Return (X, Y) of the center of cell containing provided text 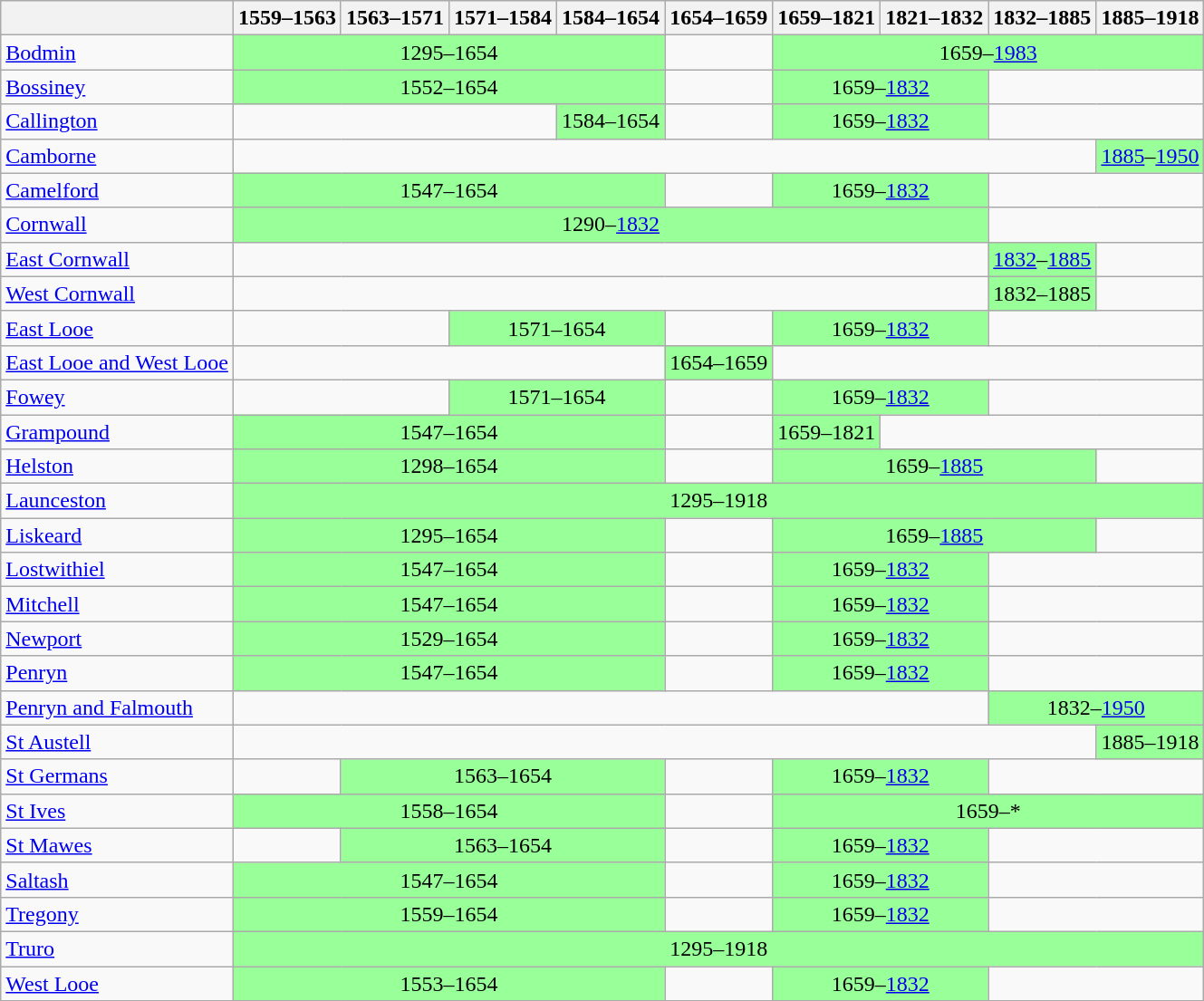
St Ives (118, 811)
Penryn (118, 673)
1571–1584 (502, 18)
Lostwithiel (118, 570)
Saltash (118, 880)
Truro (118, 948)
1659–1983 (988, 53)
1553–1654 (448, 983)
West Looe (118, 983)
Camborne (118, 156)
1558–1654 (448, 811)
Bodmin (118, 53)
St Austell (118, 742)
1559–1563 (286, 18)
1552–1654 (448, 87)
St Mawes (118, 845)
Fowey (118, 397)
Helston (118, 467)
Bossiney (118, 87)
Tregony (118, 914)
1559–1654 (448, 914)
West Cornwall (118, 294)
1659–* (988, 811)
Mitchell (118, 604)
East Cornwall (118, 259)
1885–1950 (1151, 156)
1821–1832 (935, 18)
Cornwall (118, 225)
1298–1654 (448, 467)
East Looe (118, 328)
1832–1950 (1096, 707)
East Looe and West Looe (118, 362)
Penryn and Falmouth (118, 707)
Liskeard (118, 535)
Launceston (118, 501)
Grampound (118, 432)
1563–1571 (395, 18)
1290–1832 (611, 225)
Camelford (118, 190)
Callington (118, 121)
St Germans (118, 776)
Newport (118, 639)
1529–1654 (448, 639)
